Locate the cell with the specified text and output its [X, Y] center coordinate. 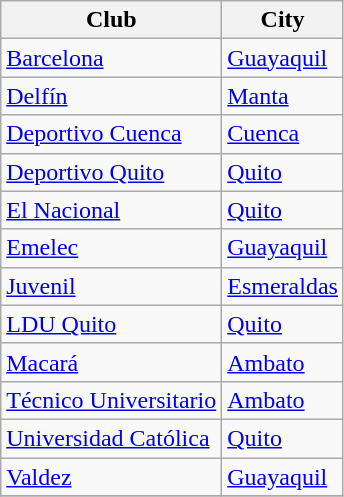
Valdez [112, 477]
Delfín [112, 96]
Deportivo Cuenca [112, 134]
Juvenil [112, 286]
LDU Quito [112, 324]
City [283, 20]
Barcelona [112, 58]
Macará [112, 362]
Emelec [112, 248]
Cuenca [283, 134]
Club [112, 20]
Manta [283, 96]
Esmeraldas [283, 286]
Técnico Universitario [112, 400]
Universidad Católica [112, 438]
El Nacional [112, 210]
Deportivo Quito [112, 172]
